Return [x, y] of the center of cell containing provided text 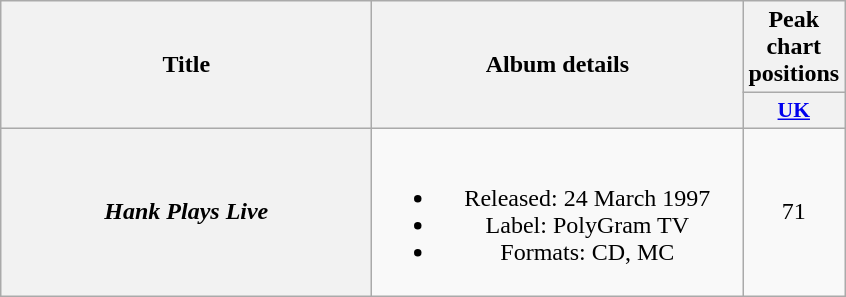
Released: 24 March 1997Label: PolyGram TVFormats: CD, MC [558, 212]
71 [794, 212]
Album details [558, 65]
Title [186, 65]
Hank Plays Live [186, 212]
Peak chart positions [794, 47]
UK [794, 111]
